From the cell containing the given text, extract its center point as [x, y] coordinate. 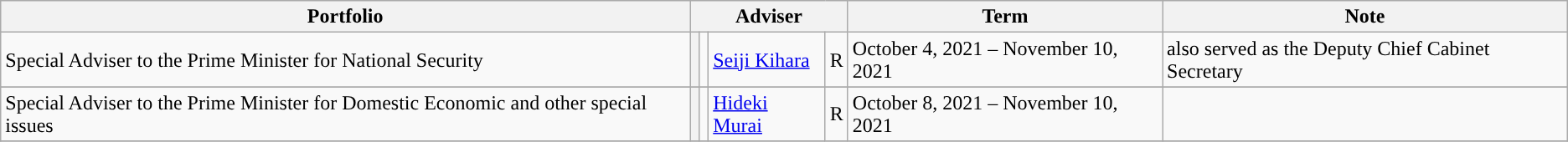
also served as the Deputy Chief Cabinet Secretary [1365, 60]
October 8, 2021 – November 10, 2021 [1005, 114]
Special Adviser to the Prime Minister for National Security [345, 60]
Adviser [769, 17]
Term [1005, 17]
Hideki Murai [767, 114]
Note [1365, 17]
October 4, 2021 – November 10, 2021 [1005, 60]
Special Adviser to the Prime Minister for Domestic Economic and other special issues [345, 114]
Seiji Kihara [767, 60]
Portfolio [345, 17]
